Detect which cell encompasses the target text, then output its (X, Y) center coordinate. 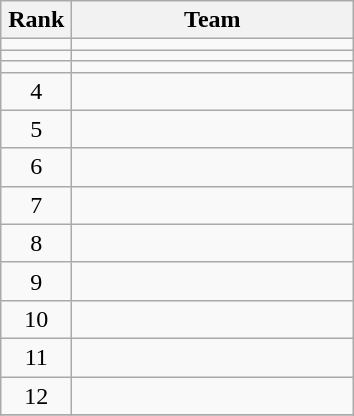
12 (36, 395)
Rank (36, 20)
6 (36, 167)
8 (36, 243)
11 (36, 357)
4 (36, 91)
Team (212, 20)
5 (36, 129)
10 (36, 319)
7 (36, 205)
9 (36, 281)
